Provide the [X, Y] coordinate of the cell's center where the given text is located.  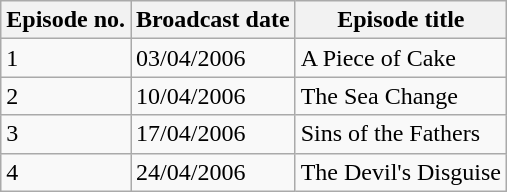
Sins of the Fathers [400, 134]
24/04/2006 [214, 172]
10/04/2006 [214, 96]
2 [66, 96]
Episode no. [66, 20]
A Piece of Cake [400, 58]
3 [66, 134]
4 [66, 172]
The Devil's Disguise [400, 172]
Broadcast date [214, 20]
1 [66, 58]
The Sea Change [400, 96]
03/04/2006 [214, 58]
Episode title [400, 20]
17/04/2006 [214, 134]
